Search for the cell housing the specified text and yield its [x, y] center coordinate. 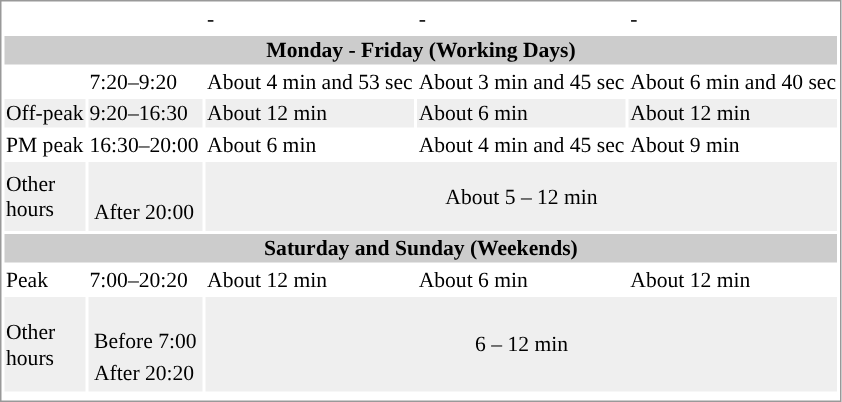
After 20:20 [146, 372]
About 6 min and 40 sec [734, 82]
About 3 min and 45 sec [522, 82]
Off-peak [44, 113]
7:00–20:20 [146, 280]
Peak [44, 280]
About 5 – 12 min [522, 196]
9:20–16:30 [146, 113]
7:20–9:20 [146, 82]
6 – 12 min [522, 344]
16:30–20:00 [146, 144]
Before 7:00 [146, 341]
Monday - Friday (Working Days) [420, 50]
About 9 min [734, 144]
PM peak [44, 144]
Saturday and Sunday (Weekends) [420, 248]
About 4 min and 53 sec [310, 82]
About 4 min and 45 sec [522, 144]
Before 7:00 After 20:20 [146, 344]
